Scan for the cell matching the given text and deliver its [x, y] coordinate at center. 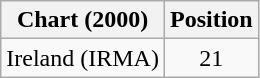
Position [211, 20]
Chart (2000) [83, 20]
21 [211, 58]
Ireland (IRMA) [83, 58]
